Provide the (x, y) coordinate of the cell's center where the given text is located.  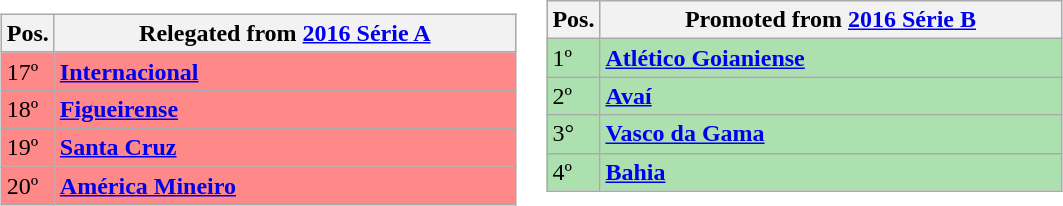
1º (574, 58)
20º (28, 185)
Promoted from 2016 Série B (830, 20)
Relegated from 2016 Série A (284, 33)
Atlético Goianiense (830, 58)
Figueirense (284, 109)
2º (574, 96)
Avaí (830, 96)
3° (574, 134)
Santa Cruz (284, 147)
17º (28, 71)
América Mineiro (284, 185)
Internacional (284, 71)
Vasco da Gama (830, 134)
Bahia (830, 172)
18º (28, 109)
4º (574, 172)
19º (28, 147)
